Determine the (x, y) coordinate at the center of the cell enclosing the given text.  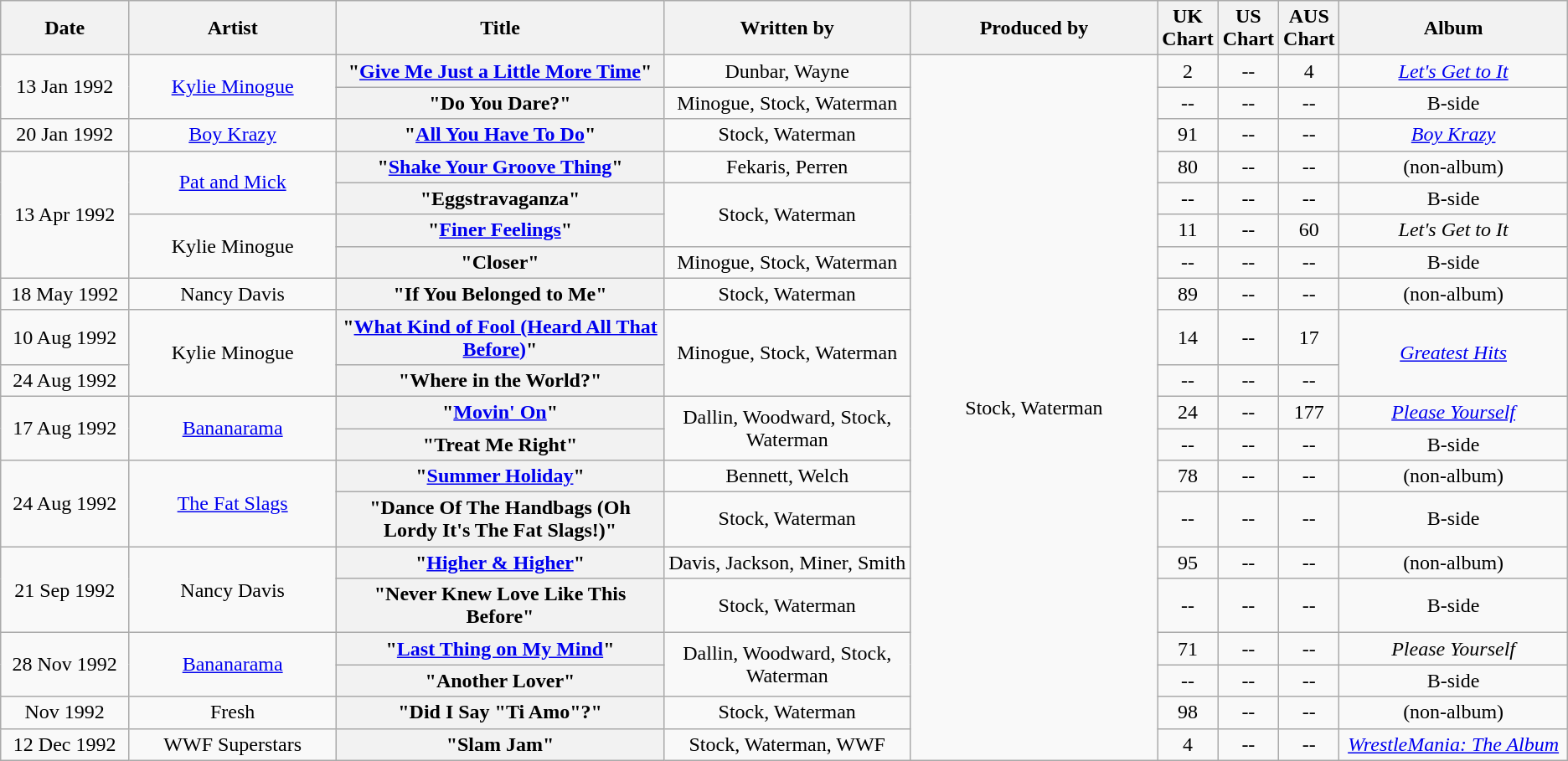
20 Jan 1992 (65, 135)
Written by (787, 28)
177 (1309, 412)
"Closer" (501, 262)
21 Sep 1992 (65, 589)
US Chart (1248, 28)
28 Nov 1992 (65, 665)
2 (1188, 71)
11 (1188, 230)
"Last Thing on My Mind" (501, 649)
UK Chart (1188, 28)
Produced by (1034, 28)
18 May 1992 (65, 294)
WWF Superstars (233, 744)
71 (1188, 649)
91 (1188, 135)
"Shake Your Groove Thing" (501, 167)
Bennett, Welch (787, 476)
AUS Chart (1309, 28)
"Movin' On" (501, 412)
"Give Me Just a Little More Time" (501, 71)
24 (1188, 412)
Fresh (233, 712)
"What Kind of Fool (Heard All That Before)" (501, 337)
Title (501, 28)
14 (1188, 337)
Nov 1992 (65, 712)
17 Aug 1992 (65, 428)
98 (1188, 712)
"Summer Holiday" (501, 476)
95 (1188, 563)
Pat and Mick (233, 183)
"Where in the World?" (501, 380)
80 (1188, 167)
12 Dec 1992 (65, 744)
Fekaris, Perren (787, 167)
"Did I Say "Ti Amo"?" (501, 712)
Greatest Hits (1453, 353)
The Fat Slags (233, 504)
"If You Belonged to Me" (501, 294)
"Eggstravaganza" (501, 198)
Dunbar, Wayne (787, 71)
Artist (233, 28)
13 Apr 1992 (65, 214)
Date (65, 28)
60 (1309, 230)
Stock, Waterman, WWF (787, 744)
WrestleMania: The Album (1453, 744)
"Dance Of The Handbags (Oh Lordy It's The Fat Slags!)" (501, 519)
78 (1188, 476)
Davis, Jackson, Miner, Smith (787, 563)
89 (1188, 294)
10 Aug 1992 (65, 337)
Album (1453, 28)
"Do You Dare?" (501, 103)
"All You Have To Do" (501, 135)
"Finer Feelings" (501, 230)
"Slam Jam" (501, 744)
"Another Lover" (501, 681)
13 Jan 1992 (65, 87)
"Treat Me Right" (501, 445)
"Never Knew Love Like This Before" (501, 606)
17 (1309, 337)
"Higher & Higher" (501, 563)
